Provide the (X, Y) coordinate of the cell's center where the given text is located.  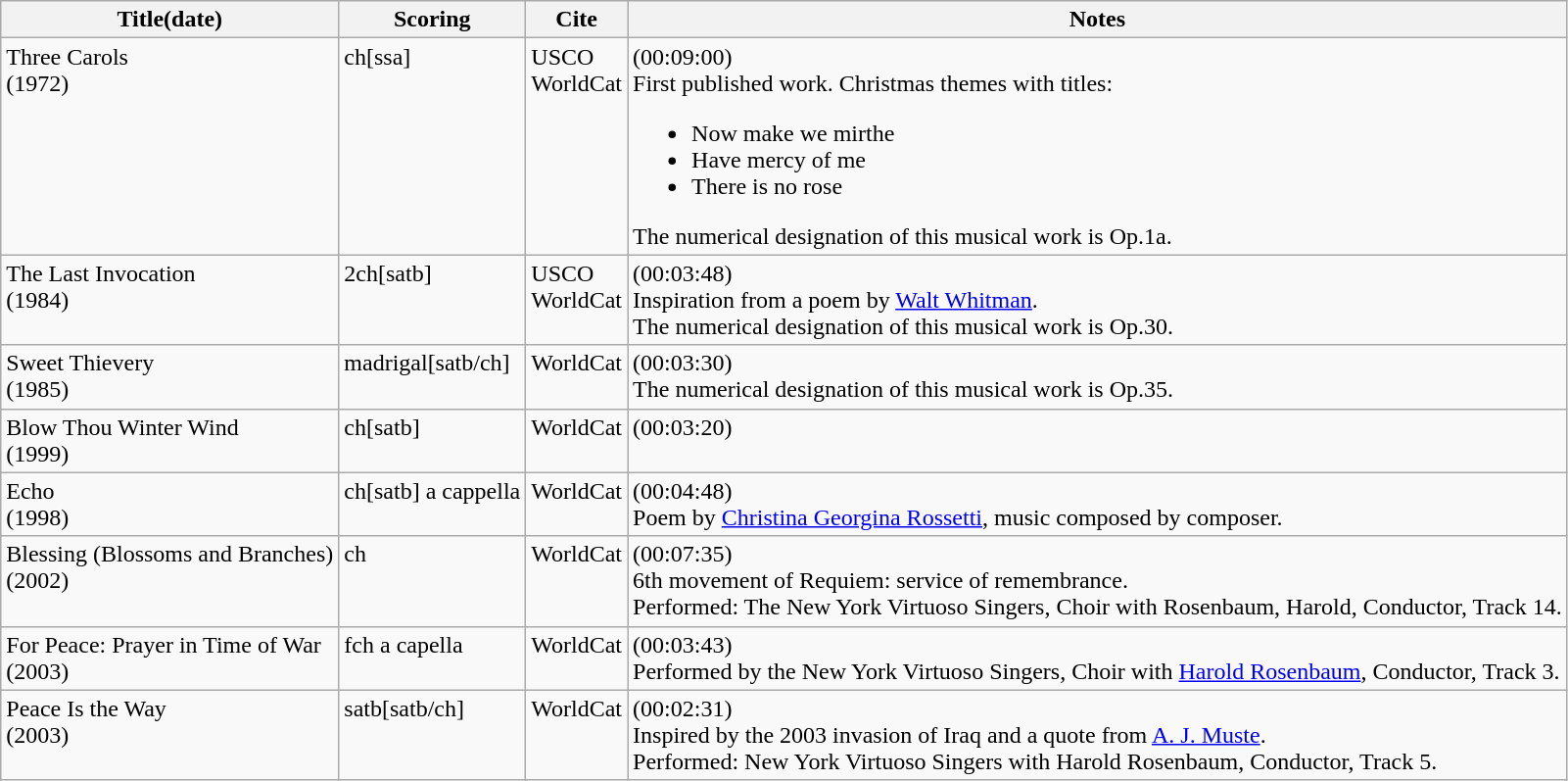
ch[satb] a cappella (433, 504)
Peace Is the Way(2003) (170, 735)
Blessing (Blossoms and Branches)(2002) (170, 581)
Scoring (433, 20)
(00:03:48)Inspiration from a poem by Walt Whitman.The numerical designation of this musical work is Op.30. (1098, 300)
The Last Invocation(1984) (170, 300)
2ch[satb] (433, 300)
satb[satb/ch] (433, 735)
ch[ssa] (433, 147)
(00:03:20) (1098, 441)
Sweet Thievery(1985) (170, 376)
fch a capella (433, 659)
Notes (1098, 20)
Cite (577, 20)
For Peace: Prayer in Time of War(2003) (170, 659)
Echo(1998) (170, 504)
ch (433, 581)
(00:03:43)Performed by the New York Virtuoso Singers, Choir with Harold Rosenbaum, Conductor, Track 3. (1098, 659)
Blow Thou Winter Wind(1999) (170, 441)
ch[satb] (433, 441)
Three Carols(1972) (170, 147)
(00:03:30)The numerical designation of this musical work is Op.35. (1098, 376)
madrigal[satb/ch] (433, 376)
(00:04:48)Poem by Christina Georgina Rossetti, music composed by composer. (1098, 504)
Title(date) (170, 20)
